For the text-containing cell, return its midpoint in (x, y) coordinate format. 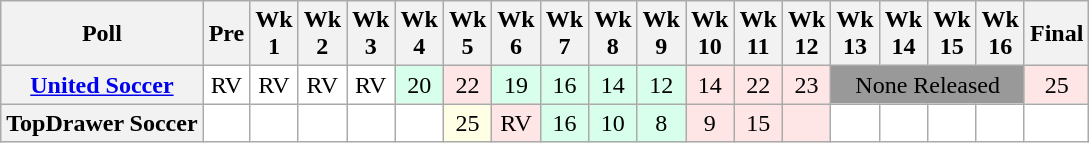
Wk8 (613, 34)
Poll (102, 34)
Wk6 (516, 34)
Wk3 (371, 34)
Wk15 (952, 34)
15 (758, 123)
Final (1056, 34)
20 (419, 85)
TopDrawer Soccer (102, 123)
19 (516, 85)
None Released (928, 85)
23 (806, 85)
Wk2 (322, 34)
United Soccer (102, 85)
Wk12 (806, 34)
Wk11 (758, 34)
Pre (226, 34)
Wk16 (1000, 34)
9 (710, 123)
Wk14 (903, 34)
Wk4 (419, 34)
8 (661, 123)
Wk1 (274, 34)
Wk13 (855, 34)
Wk5 (467, 34)
Wk10 (710, 34)
Wk7 (564, 34)
Wk9 (661, 34)
10 (613, 123)
12 (661, 85)
